Extract the (X, Y) coordinate from the center of the cell holding the provided text.  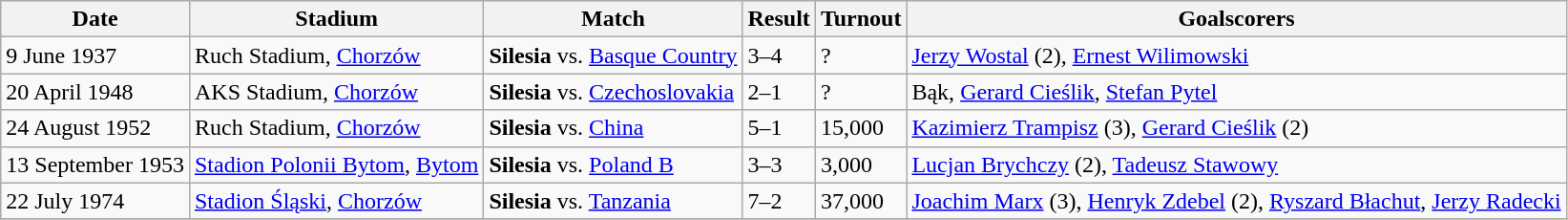
Silesia vs. Czechoslovakia (613, 92)
13 September 1953 (95, 165)
22 July 1974 (95, 201)
Match (613, 19)
20 April 1948 (95, 92)
Silesia vs. Basque Country (613, 55)
5–1 (779, 128)
Kazimierz Trampisz (3), Gerard Cieślik (2) (1237, 128)
7–2 (779, 201)
Stadion Polonii Bytom, Bytom (336, 165)
24 August 1952 (95, 128)
Lucjan Brychczy (2), Tadeusz Stawowy (1237, 165)
2–1 (779, 92)
15,000 (861, 128)
Bąk, Gerard Cieślik, Stefan Pytel (1237, 92)
9 June 1937 (95, 55)
AKS Stadium, Chorzów (336, 92)
3,000 (861, 165)
Stadium (336, 19)
Result (779, 19)
3–3 (779, 165)
Silesia vs. Poland B (613, 165)
Goalscorers (1237, 19)
Date (95, 19)
Silesia vs. Tanzania (613, 201)
3–4 (779, 55)
Jerzy Wostal (2), Ernest Wilimowski (1237, 55)
Silesia vs. China (613, 128)
37,000 (861, 201)
Stadion Śląski, Chorzów (336, 201)
Joachim Marx (3), Henryk Zdebel (2), Ryszard Błachut, Jerzy Radecki (1237, 201)
Turnout (861, 19)
